Determine the [X, Y] coordinate at the center of the cell enclosing the given text.  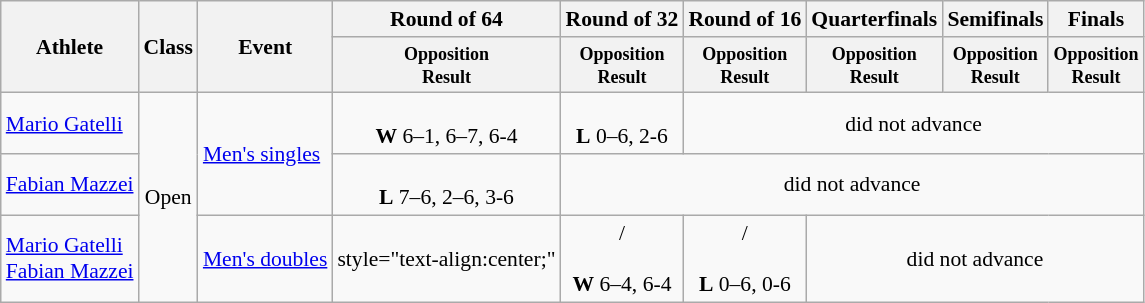
L 7–6, 2–6, 3-6 [446, 184]
L 0–6, 2-6 [622, 124]
/W 6–4, 6-4 [622, 258]
Event [266, 47]
Finals [1096, 19]
/L 0–6, 0-6 [744, 258]
Semifinals [995, 19]
Men's doubles [266, 258]
Round of 32 [622, 19]
Athlete [70, 47]
Fabian Mazzei [70, 184]
Men's singles [266, 154]
Mario Gatelli Fabian Mazzei [70, 258]
Mario Gatelli [70, 124]
Round of 16 [744, 19]
Open [168, 198]
Quarterfinals [874, 19]
Class [168, 47]
Round of 64 [446, 19]
style="text-align:center;" [446, 258]
W 6–1, 6–7, 6-4 [446, 124]
